From the cell containing the given text, extract its center point as (X, Y) coordinate. 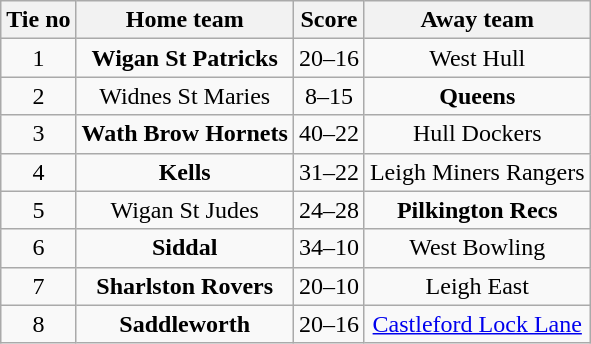
8 (38, 324)
Kells (184, 172)
40–22 (328, 134)
Wath Brow Hornets (184, 134)
34–10 (328, 248)
Away team (477, 20)
5 (38, 210)
Castleford Lock Lane (477, 324)
4 (38, 172)
West Hull (477, 58)
Score (328, 20)
31–22 (328, 172)
Leigh Miners Rangers (477, 172)
Sharlston Rovers (184, 286)
Tie no (38, 20)
Home team (184, 20)
8–15 (328, 96)
6 (38, 248)
Wigan St Judes (184, 210)
1 (38, 58)
24–28 (328, 210)
Leigh East (477, 286)
Wigan St Patricks (184, 58)
3 (38, 134)
Siddal (184, 248)
West Bowling (477, 248)
Saddleworth (184, 324)
2 (38, 96)
Hull Dockers (477, 134)
Queens (477, 96)
7 (38, 286)
Pilkington Recs (477, 210)
20–10 (328, 286)
Widnes St Maries (184, 96)
